Identify which cell holds the provided text, then report its [x, y] central coordinate. 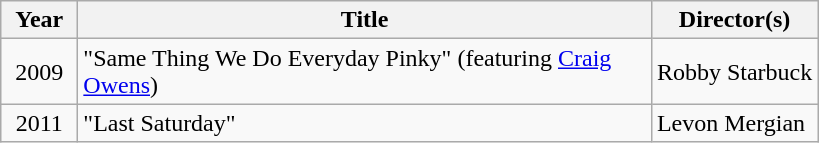
Year [40, 20]
"Last Saturday" [365, 123]
2011 [40, 123]
Robby Starbuck [734, 72]
"Same Thing We Do Everyday Pinky" (featuring Craig Owens) [365, 72]
2009 [40, 72]
Levon Mergian [734, 123]
Title [365, 20]
Director(s) [734, 20]
